Scan for the cell matching the given text and deliver its [X, Y] coordinate at center. 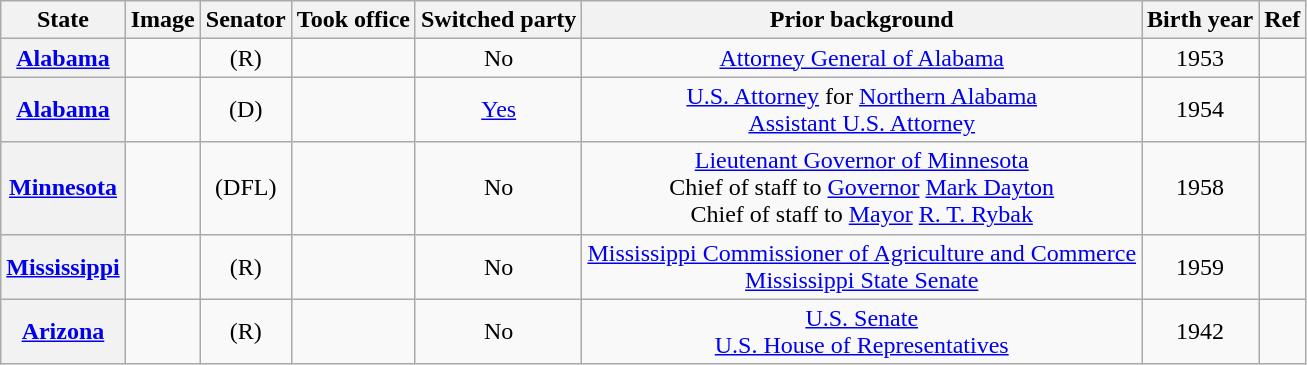
Ref [1282, 20]
Minnesota [63, 188]
Mississippi Commissioner of Agriculture and CommerceMississippi State Senate [862, 266]
State [63, 20]
(DFL) [246, 188]
Arizona [63, 332]
1942 [1200, 332]
Birth year [1200, 20]
1953 [1200, 58]
U.S. SenateU.S. House of Representatives [862, 332]
Yes [498, 110]
Lieutenant Governor of MinnesotaChief of staff to Governor Mark DaytonChief of staff to Mayor R. T. Rybak [862, 188]
Prior background [862, 20]
U.S. Attorney for Northern AlabamaAssistant U.S. Attorney [862, 110]
Senator [246, 20]
Attorney General of Alabama [862, 58]
1959 [1200, 266]
Took office [353, 20]
1958 [1200, 188]
Mississippi [63, 266]
(D) [246, 110]
1954 [1200, 110]
Switched party [498, 20]
Image [162, 20]
